Detect which cell encompasses the target text, then output its (X, Y) center coordinate. 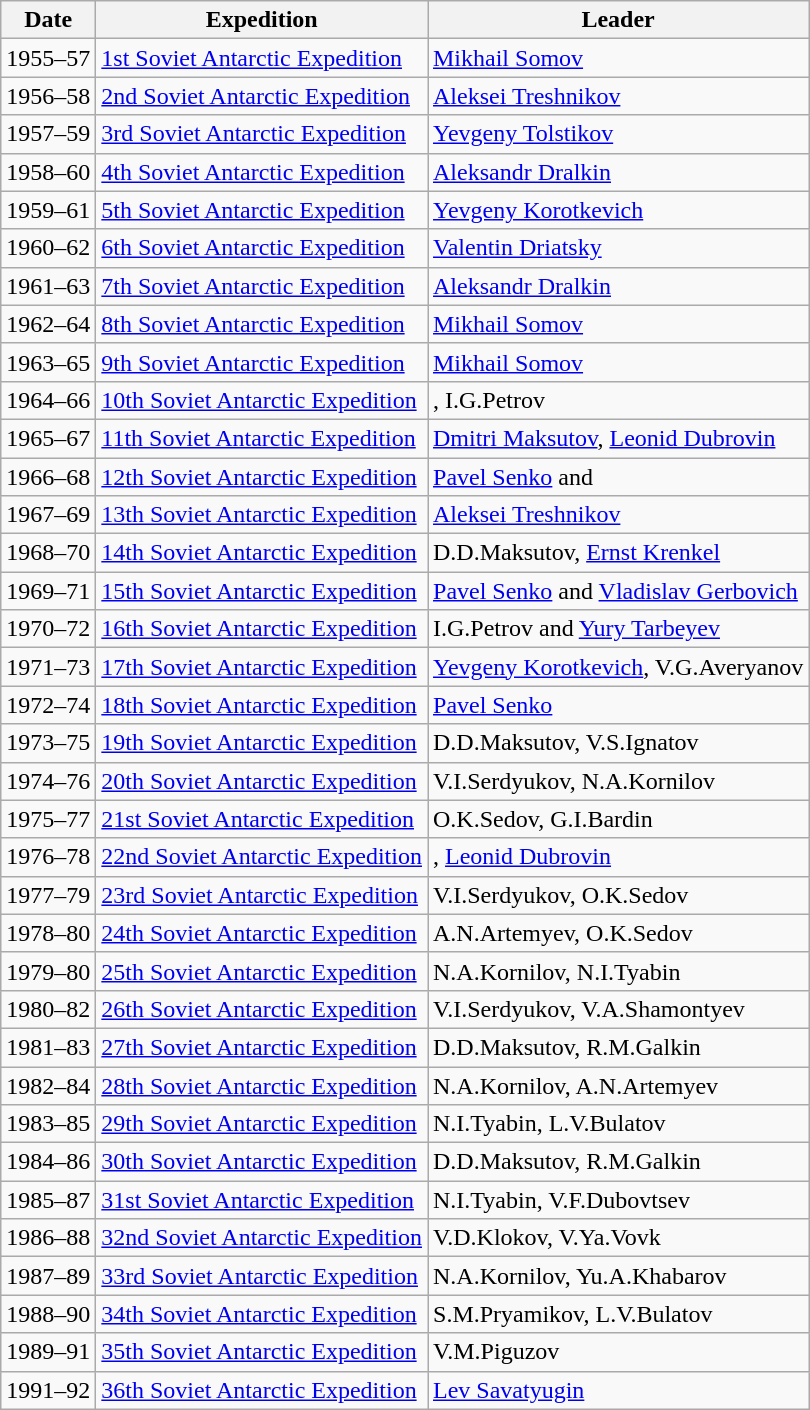
34th Soviet Antarctic Expedition (262, 1314)
V.D.Klokov, V.Ya.Vovk (618, 1238)
31st Soviet Antarctic Expedition (262, 1200)
1973–75 (48, 743)
35th Soviet Antarctic Expedition (262, 1352)
15th Soviet Antarctic Expedition (262, 591)
1984–86 (48, 1162)
Pavel Senko and (618, 477)
26th Soviet Antarctic Expedition (262, 1009)
1971–73 (48, 667)
18th Soviet Antarctic Expedition (262, 705)
6th Soviet Antarctic Expedition (262, 248)
Lev Savatyugin (618, 1390)
1979–80 (48, 971)
1966–68 (48, 477)
1980–82 (48, 1009)
30th Soviet Antarctic Expedition (262, 1162)
Date (48, 20)
22nd Soviet Antarctic Expedition (262, 857)
Pavel Senko and Vladislav Gerbovich (618, 591)
1957–59 (48, 134)
1969–71 (48, 591)
Yevgeny Korotkevich, V.G.Averyanov (618, 667)
1986–88 (48, 1238)
, Leonid Dubrovin (618, 857)
D.D.Maksutov, V.S.Ignatov (618, 743)
A.N.Artemyev, O.K.Sedov (618, 933)
1991–92 (48, 1390)
23rd Soviet Antarctic Expedition (262, 895)
28th Soviet Antarctic Expedition (262, 1085)
1962–64 (48, 324)
1965–67 (48, 438)
N.I.Tyabin, V.F.Dubovtsev (618, 1200)
1974–76 (48, 781)
12th Soviet Antarctic Expedition (262, 477)
1967–69 (48, 515)
20th Soviet Antarctic Expedition (262, 781)
N.A.Kornilov, A.N.Artemyev (618, 1085)
21st Soviet Antarctic Expedition (262, 819)
1960–62 (48, 248)
14th Soviet Antarctic Expedition (262, 553)
1981–83 (48, 1047)
24th Soviet Antarctic Expedition (262, 933)
N.A.Kornilov, N.I.Tyabin (618, 971)
13th Soviet Antarctic Expedition (262, 515)
N.A.Kornilov, Yu.A.Khabarov (618, 1276)
I.G.Petrov and Yury Tarbeyev (618, 629)
Dmitri Maksutov, Leonid Dubrovin (618, 438)
1985–87 (48, 1200)
1988–90 (48, 1314)
2nd Soviet Antarctic Expedition (262, 96)
1963–65 (48, 362)
Valentin Driatsky (618, 248)
1968–70 (48, 553)
7th Soviet Antarctic Expedition (262, 286)
17th Soviet Antarctic Expedition (262, 667)
V.I.Serdyukov, V.A.Shamontyev (618, 1009)
1978–80 (48, 933)
10th Soviet Antarctic Expedition (262, 400)
1970–72 (48, 629)
11th Soviet Antarctic Expedition (262, 438)
9th Soviet Antarctic Expedition (262, 362)
V.M.Piguzov (618, 1352)
16th Soviet Antarctic Expedition (262, 629)
Pavel Senko (618, 705)
1961–63 (48, 286)
27th Soviet Antarctic Expedition (262, 1047)
19th Soviet Antarctic Expedition (262, 743)
1975–77 (48, 819)
V.I.Serdyukov, O.K.Sedov (618, 895)
Yevgeny Tolstikov (618, 134)
8th Soviet Antarctic Expedition (262, 324)
D.D.Maksutov, Ernst Krenkel (618, 553)
1987–89 (48, 1276)
1972–74 (48, 705)
1959–61 (48, 210)
1958–60 (48, 172)
3rd Soviet Antarctic Expedition (262, 134)
1983–85 (48, 1124)
O.K.Sedov, G.I.Bardin (618, 819)
1964–66 (48, 400)
33rd Soviet Antarctic Expedition (262, 1276)
29th Soviet Antarctic Expedition (262, 1124)
S.M.Pryamikov, L.V.Bulatov (618, 1314)
1989–91 (48, 1352)
V.I.Serdyukov, N.A.Kornilov (618, 781)
1982–84 (48, 1085)
36th Soviet Antarctic Expedition (262, 1390)
5th Soviet Antarctic Expedition (262, 210)
, I.G.Petrov (618, 400)
32nd Soviet Antarctic Expedition (262, 1238)
1976–78 (48, 857)
1955–57 (48, 58)
N.I.Tyabin, L.V.Bulatov (618, 1124)
Yevgeny Korotkevich (618, 210)
1977–79 (48, 895)
1st Soviet Antarctic Expedition (262, 58)
4th Soviet Antarctic Expedition (262, 172)
1956–58 (48, 96)
25th Soviet Antarctic Expedition (262, 971)
Leader (618, 20)
Expedition (262, 20)
